Detect which cell encompasses the target text, then output its (X, Y) center coordinate. 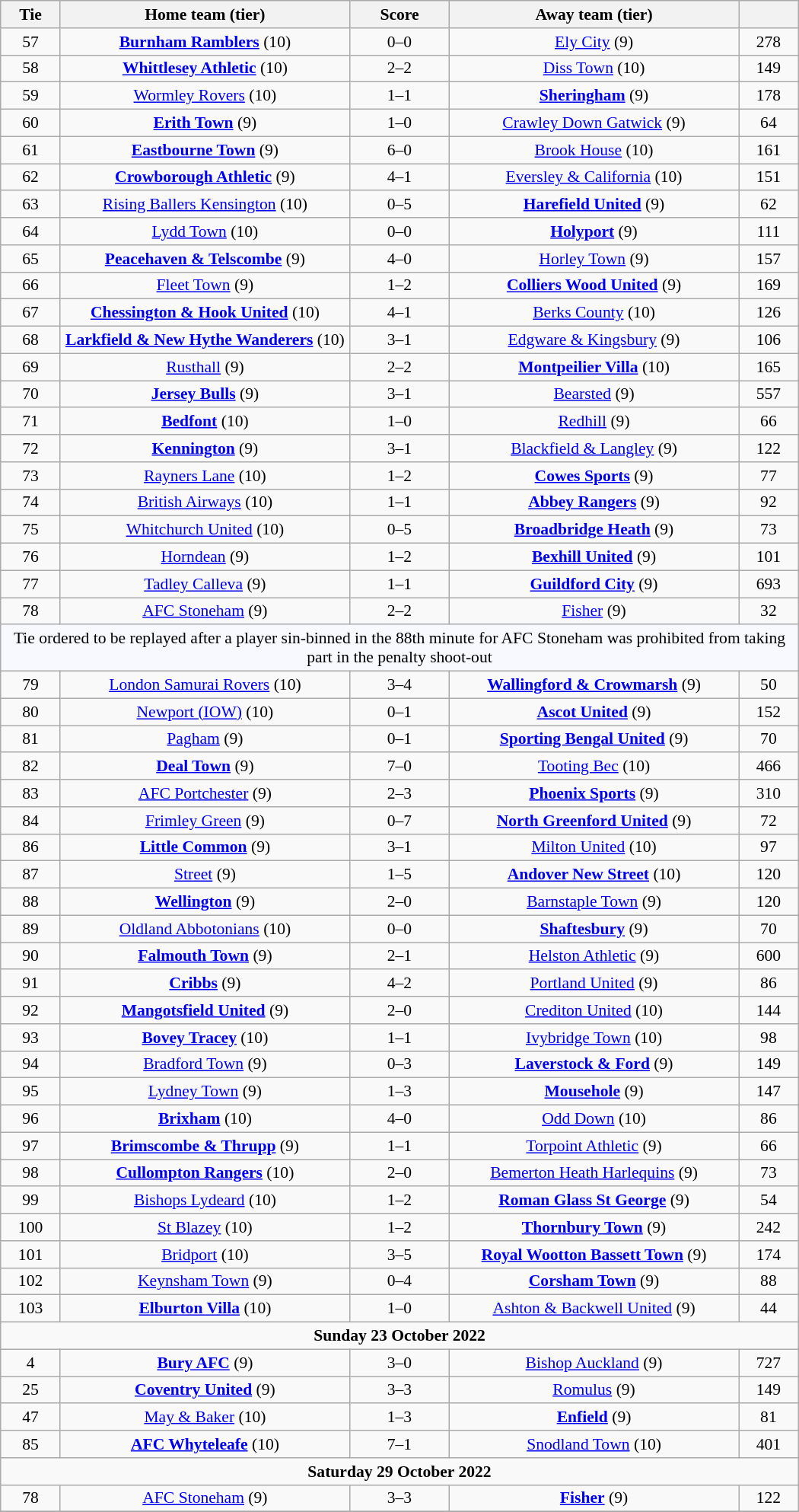
96 (30, 1119)
63 (30, 205)
693 (769, 584)
Laverstock & Ford (9) (594, 1064)
74 (30, 502)
84 (30, 821)
Holyport (9) (594, 231)
3–4 (399, 685)
Horndean (9) (205, 557)
Falmouth Town (9) (205, 956)
58 (30, 69)
Bemerton Heath Harlequins (9) (594, 1173)
144 (769, 1010)
Bearsted (9) (594, 394)
Erith Town (9) (205, 123)
Mousehole (9) (594, 1092)
600 (769, 956)
Kennington (9) (205, 448)
Royal Wootton Bassett Town (9) (594, 1255)
Peacehaven & Telscombe (9) (205, 259)
Barnstaple Town (9) (594, 902)
Little Common (9) (205, 847)
69 (30, 367)
Odd Down (10) (594, 1119)
157 (769, 259)
3–0 (399, 1363)
Andover New Street (10) (594, 875)
47 (30, 1418)
Oldland Abbotonians (10) (205, 929)
Away team (tier) (594, 14)
Wallingford & Crowmarsh (9) (594, 685)
Bury AFC (9) (205, 1363)
Sheringham (9) (594, 96)
May & Baker (10) (205, 1418)
67 (30, 313)
Blackfield & Langley (9) (594, 448)
Burnham Ramblers (10) (205, 42)
93 (30, 1038)
Wellington (9) (205, 902)
242 (769, 1227)
161 (769, 150)
Horley Town (9) (594, 259)
Whitchurch United (10) (205, 530)
111 (769, 231)
59 (30, 96)
Lydney Town (9) (205, 1092)
Rusthall (9) (205, 367)
Ascot United (9) (594, 712)
St Blazey (10) (205, 1227)
106 (769, 340)
Brimscombe & Thrupp (9) (205, 1146)
Crawley Down Gatwick (9) (594, 123)
727 (769, 1363)
100 (30, 1227)
466 (769, 767)
Tadley Calleva (9) (205, 584)
Larkfield & New Hythe Wanderers (10) (205, 340)
Roman Glass St George (9) (594, 1201)
Torpoint Athletic (9) (594, 1146)
76 (30, 557)
7–1 (399, 1444)
Ely City (9) (594, 42)
85 (30, 1444)
2–1 (399, 956)
Bovey Tracey (10) (205, 1038)
Eastbourne Town (9) (205, 150)
95 (30, 1092)
Tie ordered to be replayed after a player sin-binned in the 88th minute for AFC Stoneham was prohibited from taking part in the penalty shoot-out (399, 649)
Edgware & Kingsbury (9) (594, 340)
Rayners Lane (10) (205, 476)
British Airways (10) (205, 502)
Crowborough Athletic (9) (205, 177)
Saturday 29 October 2022 (399, 1472)
Milton United (10) (594, 847)
278 (769, 42)
25 (30, 1390)
Montpeilier Villa (10) (594, 367)
Rising Ballers Kensington (10) (205, 205)
Whittlesey Athletic (10) (205, 69)
Colliers Wood United (9) (594, 285)
6–0 (399, 150)
Redhill (9) (594, 422)
Corsham Town (9) (594, 1281)
90 (30, 956)
Home team (tier) (205, 14)
89 (30, 929)
91 (30, 984)
94 (30, 1064)
102 (30, 1281)
London Samurai Rovers (10) (205, 685)
71 (30, 422)
Chessington & Hook United (10) (205, 313)
557 (769, 394)
Keynsham Town (9) (205, 1281)
Snodland Town (10) (594, 1444)
1–5 (399, 875)
Guildford City (9) (594, 584)
Enfield (9) (594, 1418)
3–5 (399, 1255)
0–3 (399, 1064)
Broadbridge Heath (9) (594, 530)
Mangotsfield United (9) (205, 1010)
152 (769, 712)
65 (30, 259)
Coventry United (9) (205, 1390)
80 (30, 712)
75 (30, 530)
Harefield United (9) (594, 205)
Ivybridge Town (10) (594, 1038)
83 (30, 793)
Elburton Villa (10) (205, 1309)
Cullompton Rangers (10) (205, 1173)
Lydd Town (10) (205, 231)
Deal Town (9) (205, 767)
103 (30, 1309)
Cowes Sports (9) (594, 476)
Brook House (10) (594, 150)
Bishops Lydeard (10) (205, 1201)
Bexhill United (9) (594, 557)
Pagham (9) (205, 739)
68 (30, 340)
57 (30, 42)
4 (30, 1363)
126 (769, 313)
Newport (IOW) (10) (205, 712)
Brixham (10) (205, 1119)
Helston Athletic (9) (594, 956)
Phoenix Sports (9) (594, 793)
60 (30, 123)
Shaftesbury (9) (594, 929)
Bradford Town (9) (205, 1064)
Cribbs (9) (205, 984)
Street (9) (205, 875)
Romulus (9) (594, 1390)
99 (30, 1201)
174 (769, 1255)
151 (769, 177)
44 (769, 1309)
54 (769, 1201)
165 (769, 367)
401 (769, 1444)
Eversley & California (10) (594, 177)
Bridport (10) (205, 1255)
Tooting Bec (10) (594, 767)
0–7 (399, 821)
79 (30, 685)
Tie (30, 14)
Sporting Bengal United (9) (594, 739)
50 (769, 685)
Diss Town (10) (594, 69)
147 (769, 1092)
169 (769, 285)
Fleet Town (9) (205, 285)
2–3 (399, 793)
Wormley Rovers (10) (205, 96)
Ashton & Backwell United (9) (594, 1309)
Jersey Bulls (9) (205, 394)
Frimley Green (9) (205, 821)
87 (30, 875)
61 (30, 150)
82 (30, 767)
7–0 (399, 767)
AFC Whyteleafe (10) (205, 1444)
North Greenford United (9) (594, 821)
4–2 (399, 984)
310 (769, 793)
178 (769, 96)
Portland United (9) (594, 984)
32 (769, 611)
Bishop Auckland (9) (594, 1363)
Crediton United (10) (594, 1010)
Score (399, 14)
Thornbury Town (9) (594, 1227)
Bedfont (10) (205, 422)
AFC Portchester (9) (205, 793)
Abbey Rangers (9) (594, 502)
Berks County (10) (594, 313)
Sunday 23 October 2022 (399, 1336)
0–4 (399, 1281)
